Output the [x, y] coordinate of the center of the cell containing the given text.  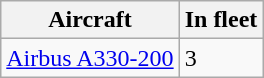
Aircraft [90, 20]
In fleet [221, 20]
Airbus A330-200 [90, 58]
3 [221, 58]
